Provide the [x, y] coordinate of the cell's center where the given text is located.  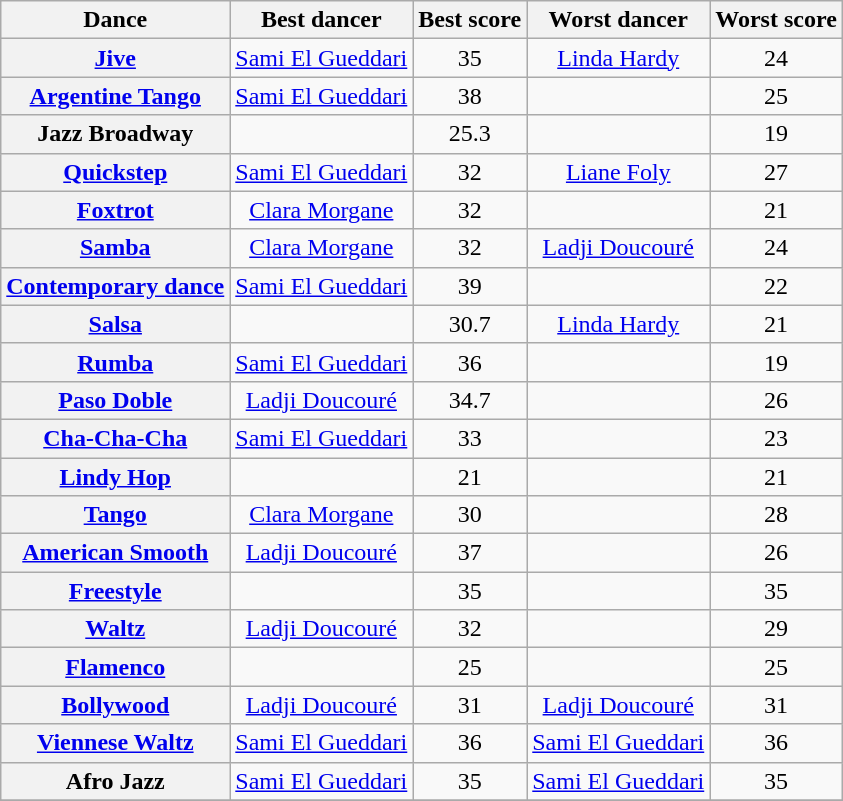
27 [776, 172]
Tango [116, 515]
30.7 [470, 324]
Jazz Broadway [116, 134]
Contemporary dance [116, 286]
Salsa [116, 324]
Cha-Cha-Cha [116, 438]
Worst dancer [618, 20]
Flamenco [116, 667]
29 [776, 629]
Quickstep [116, 172]
34.7 [470, 400]
Waltz [116, 629]
Afro Jazz [116, 781]
37 [470, 553]
Paso Doble [116, 400]
Lindy Hop [116, 477]
Jive [116, 58]
23 [776, 438]
American Smooth [116, 553]
38 [470, 96]
22 [776, 286]
Liane Foly [618, 172]
Worst score [776, 20]
Bollywood [116, 705]
Foxtrot [116, 210]
30 [470, 515]
25.3 [470, 134]
Dance [116, 20]
Best score [470, 20]
Samba [116, 248]
33 [470, 438]
Argentine Tango [116, 96]
Best dancer [322, 20]
Rumba [116, 362]
39 [470, 286]
Viennese Waltz [116, 743]
28 [776, 515]
Freestyle [116, 591]
